Return [X, Y] of the center of cell containing provided text 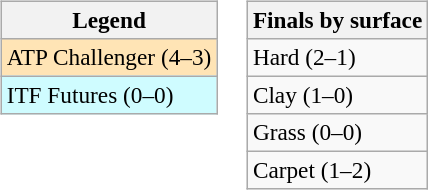
Grass (0–0) [337, 133]
Legend [108, 20]
Finals by surface [337, 20]
Hard (2–1) [337, 57]
ITF Futures (0–0) [108, 95]
Carpet (1–2) [337, 171]
Clay (1–0) [337, 95]
ATP Challenger (4–3) [108, 57]
